Search for the cell housing the specified text and yield its (x, y) center coordinate. 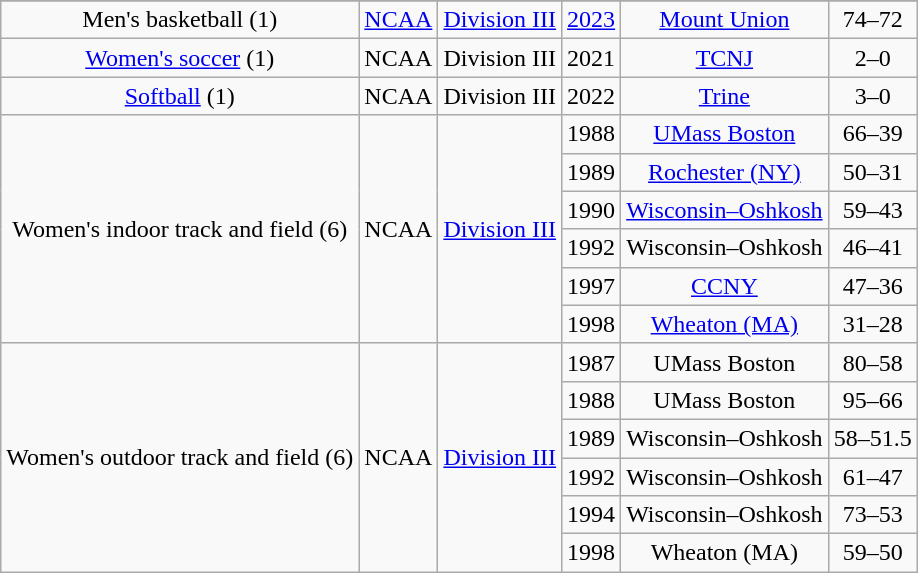
74–72 (872, 20)
TCNJ (724, 58)
Softball (1) (180, 96)
80–58 (872, 362)
59–50 (872, 553)
31–28 (872, 324)
Mount Union (724, 20)
Women's soccer (1) (180, 58)
2021 (592, 58)
50–31 (872, 172)
2022 (592, 96)
66–39 (872, 134)
2–0 (872, 58)
46–41 (872, 248)
1987 (592, 362)
Women's outdoor track and field (6) (180, 457)
47–36 (872, 286)
95–66 (872, 400)
CCNY (724, 286)
59–43 (872, 210)
58–51.5 (872, 438)
Trine (724, 96)
Rochester (NY) (724, 172)
3–0 (872, 96)
Women's indoor track and field (6) (180, 229)
Men's basketball (1) (180, 20)
61–47 (872, 477)
2023 (592, 20)
73–53 (872, 515)
1990 (592, 210)
1994 (592, 515)
1997 (592, 286)
